Find where the given text appears and provide that cell's center as [x, y] coordinate. 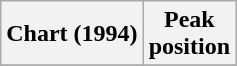
Peakposition [189, 34]
Chart (1994) [72, 34]
